Return (X, Y) of the center of cell containing provided text 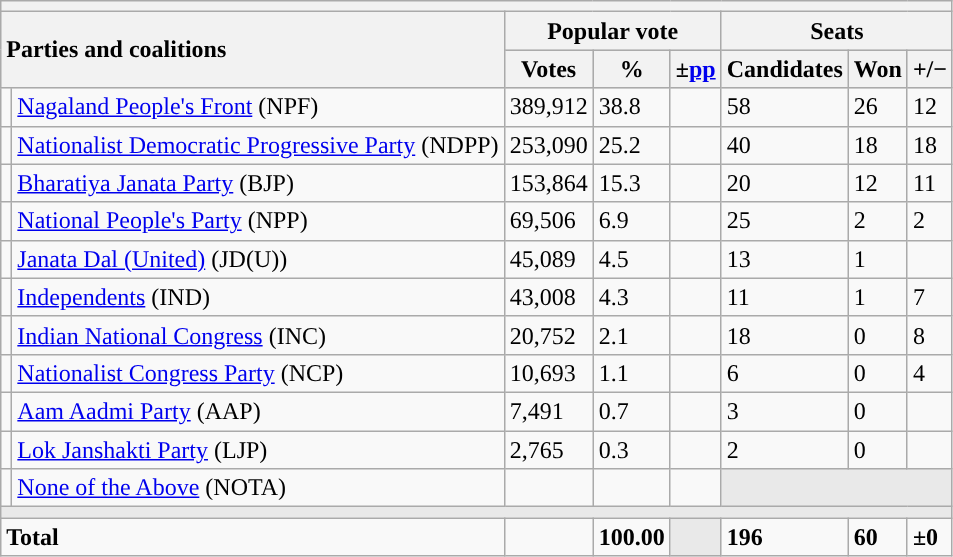
153,864 (548, 183)
60 (878, 537)
69,506 (548, 221)
4.3 (632, 297)
20 (784, 183)
1.1 (632, 373)
Candidates (784, 69)
26 (878, 107)
8 (930, 335)
Nationalist Democratic Progressive Party (NDPP) (258, 145)
Nationalist Congress Party (NCP) (258, 373)
4.5 (632, 259)
Nagaland People's Front (NPF) (258, 107)
Parties and coalitions (252, 50)
Popular vote (612, 31)
None of the Above (NOTA) (258, 488)
40 (784, 145)
7 (930, 297)
7,491 (548, 411)
389,912 (548, 107)
13 (784, 259)
Lok Janshakti Party (LJP) (258, 449)
Indian National Congress (INC) (258, 335)
25.2 (632, 145)
±pp (696, 69)
Independents (IND) (258, 297)
100.00 (632, 537)
Bharatiya Janata Party (BJP) (258, 183)
+/− (930, 69)
Aam Aadmi Party (AAP) (258, 411)
253,090 (548, 145)
20,752 (548, 335)
25 (784, 221)
3 (784, 411)
6 (784, 373)
2.1 (632, 335)
Won (878, 69)
38.8 (632, 107)
% (632, 69)
Seats (836, 31)
±0 (930, 537)
15.3 (632, 183)
4 (930, 373)
Votes (548, 69)
2,765 (548, 449)
10,693 (548, 373)
Total (252, 537)
6.9 (632, 221)
43,008 (548, 297)
Janata Dal (United) (JD(U)) (258, 259)
0.7 (632, 411)
0.3 (632, 449)
196 (784, 537)
58 (784, 107)
National People's Party (NPP) (258, 221)
45,089 (548, 259)
